Return [x, y] of the center of cell containing provided text 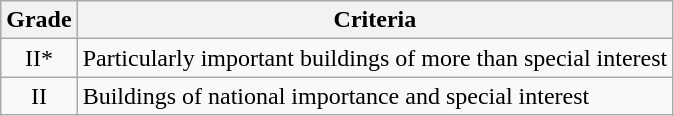
II [39, 96]
Particularly important buildings of more than special interest [375, 58]
Criteria [375, 20]
II* [39, 58]
Buildings of national importance and special interest [375, 96]
Grade [39, 20]
